Identify which cell holds the provided text, then report its (X, Y) central coordinate. 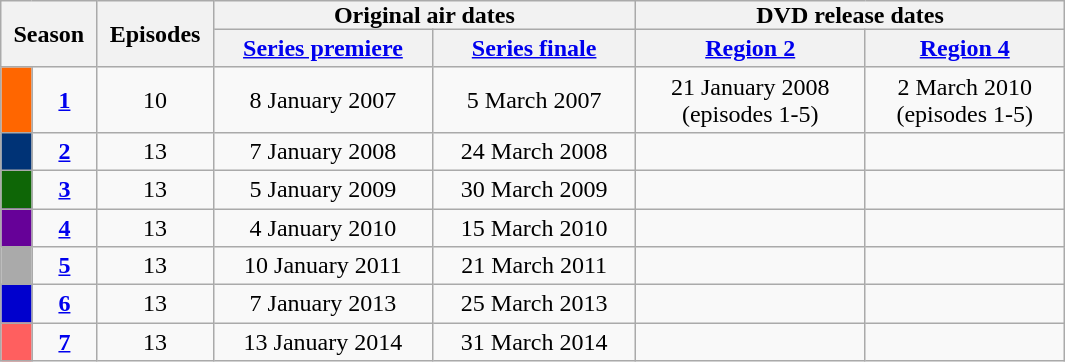
Series premiere (323, 48)
10 (155, 100)
4 (64, 227)
Series finale (534, 48)
DVD release dates (850, 15)
3 (64, 189)
Region 4 (965, 48)
8 January 2007 (323, 100)
30 March 2009 (534, 189)
13 January 2014 (323, 342)
24 March 2008 (534, 151)
10 January 2011 (323, 266)
2 (64, 151)
5 March 2007 (534, 100)
Episodes (155, 34)
6 (64, 304)
Original air dates (424, 15)
Region 2 (750, 48)
15 March 2010 (534, 227)
25 March 2013 (534, 304)
1 (64, 100)
31 March 2014 (534, 342)
5 January 2009 (323, 189)
7 January 2008 (323, 151)
7 (64, 342)
4 January 2010 (323, 227)
5 (64, 266)
21 March 2011 (534, 266)
7 January 2013 (323, 304)
2 March 2010 (episodes 1-5) (965, 100)
21 January 2008 (episodes 1-5) (750, 100)
Season (49, 34)
